For the text-containing cell, return its midpoint in (x, y) coordinate format. 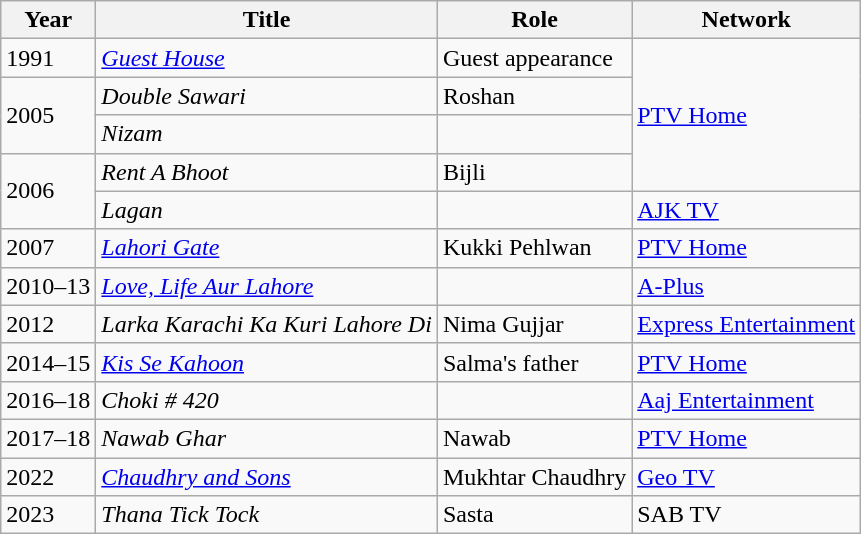
Chaudhry and Sons (267, 477)
Larka Karachi Ka Kuri Lahore Di (267, 324)
2010–13 (48, 286)
Nawab Ghar (267, 438)
Lagan (267, 210)
2016–18 (48, 400)
Bijli (534, 172)
2006 (48, 191)
Roshan (534, 96)
2017–18 (48, 438)
Express Entertainment (746, 324)
Nizam (267, 134)
Sasta (534, 515)
Double Sawari (267, 96)
Lahori Gate (267, 248)
Aaj Entertainment (746, 400)
Network (746, 20)
2014–15 (48, 362)
Rent A Bhoot (267, 172)
Kis Se Kahoon (267, 362)
Mukhtar Chaudhry (534, 477)
Thana Tick Tock (267, 515)
2023 (48, 515)
Love, Life Aur Lahore (267, 286)
SAB TV (746, 515)
1991 (48, 58)
Title (267, 20)
Year (48, 20)
Nima Gujjar (534, 324)
Choki # 420 (267, 400)
2007 (48, 248)
Guest appearance (534, 58)
A-Plus (746, 286)
Salma's father (534, 362)
AJK TV (746, 210)
Nawab (534, 438)
Role (534, 20)
Guest House (267, 58)
Geo TV (746, 477)
2012 (48, 324)
2005 (48, 115)
2022 (48, 477)
Kukki Pehlwan (534, 248)
